Detect which cell encompasses the target text, then output its [X, Y] center coordinate. 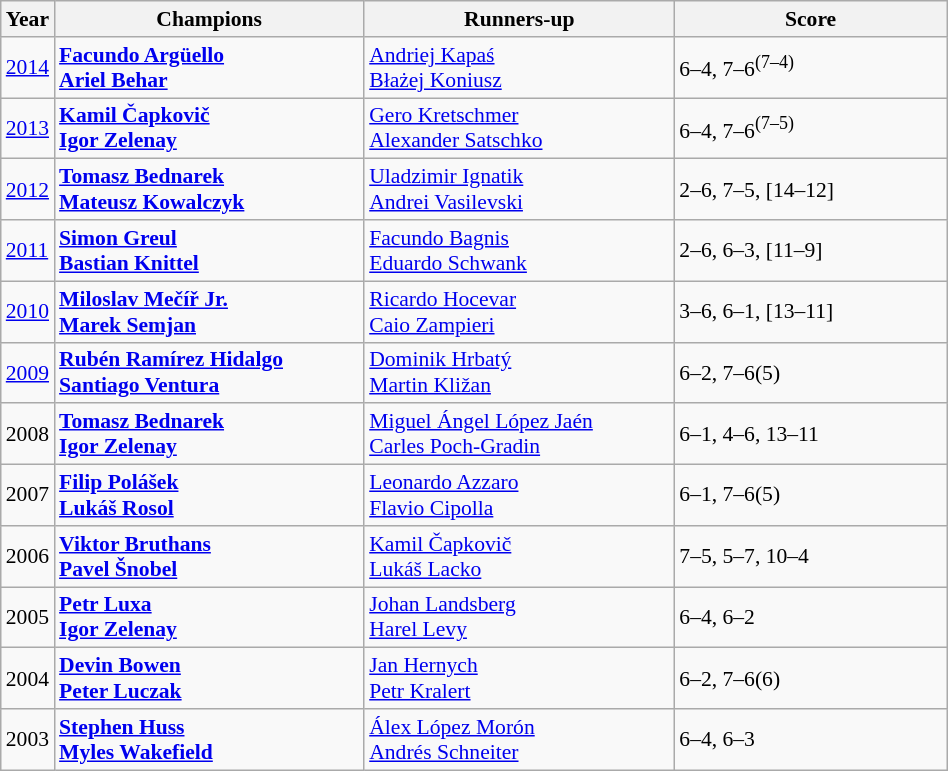
Miloslav Mečíř Jr. Marek Semjan [209, 312]
Johan Landsberg Harel Levy [519, 618]
Tomasz Bednarek Mateusz Kowalczyk [209, 190]
Kamil Čapkovič Igor Zelenay [209, 128]
Score [810, 19]
3–6, 6–1, [13–11] [810, 312]
Ricardo Hocevar Caio Zampieri [519, 312]
2012 [28, 190]
Devin Bowen Peter Luczak [209, 678]
Year [28, 19]
2008 [28, 434]
Uladzimir Ignatik Andrei Vasilevski [519, 190]
Champions [209, 19]
6–4, 6–2 [810, 618]
6–1, 4–6, 13–11 [810, 434]
6–2, 7–6(6) [810, 678]
Stephen Huss Myles Wakefield [209, 740]
2013 [28, 128]
Facundo Bagnis Eduardo Schwank [519, 250]
Viktor Bruthans Pavel Šnobel [209, 556]
Facundo Argüello Ariel Behar [209, 68]
2004 [28, 678]
Runners-up [519, 19]
2003 [28, 740]
Miguel Ángel López Jaén Carles Poch-Gradin [519, 434]
2006 [28, 556]
Rubén Ramírez Hidalgo Santiago Ventura [209, 372]
2–6, 6–3, [11–9] [810, 250]
2010 [28, 312]
2014 [28, 68]
2005 [28, 618]
Dominik Hrbatý Martin Kližan [519, 372]
Simon Greul Bastian Knittel [209, 250]
Filip Polášek Lukáš Rosol [209, 496]
2009 [28, 372]
2–6, 7–5, [14–12] [810, 190]
Andriej Kapaś Błażej Koniusz [519, 68]
6–4, 7–6(7–5) [810, 128]
6–4, 6–3 [810, 740]
Kamil Čapkovič Lukáš Lacko [519, 556]
Petr Luxa Igor Zelenay [209, 618]
2007 [28, 496]
Gero Kretschmer Alexander Satschko [519, 128]
7–5, 5–7, 10–4 [810, 556]
6–1, 7–6(5) [810, 496]
Tomasz Bednarek Igor Zelenay [209, 434]
Leonardo Azzaro Flavio Cipolla [519, 496]
6–2, 7–6(5) [810, 372]
Álex López Morón Andrés Schneiter [519, 740]
6–4, 7–6(7–4) [810, 68]
Jan Hernych Petr Kralert [519, 678]
2011 [28, 250]
